From the cell containing the given text, extract its center point as [X, Y] coordinate. 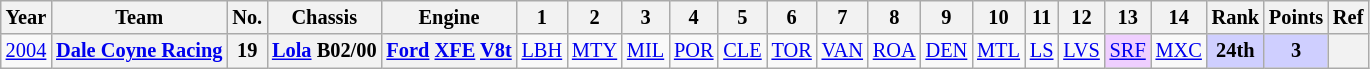
2 [594, 17]
11 [1042, 17]
19 [247, 51]
Year [26, 17]
Points [1296, 17]
1 [542, 17]
MTY [594, 51]
No. [247, 17]
Ford XFE V8t [450, 51]
13 [1128, 17]
2004 [26, 51]
MXC [1179, 51]
6 [792, 17]
Chassis [324, 17]
5 [742, 17]
8 [894, 17]
14 [1179, 17]
9 [947, 17]
POR [694, 51]
Ref [1348, 17]
Lola B02/00 [324, 51]
Rank [1236, 17]
24th [1236, 51]
LS [1042, 51]
Engine [450, 17]
SRF [1128, 51]
10 [998, 17]
LVS [1081, 51]
MTL [998, 51]
MIL [646, 51]
4 [694, 17]
ROA [894, 51]
12 [1081, 17]
DEN [947, 51]
Dale Coyne Racing [139, 51]
CLE [742, 51]
7 [842, 17]
Team [139, 17]
VAN [842, 51]
TOR [792, 51]
LBH [542, 51]
